Output the [x, y] coordinate of the center of the cell containing the given text.  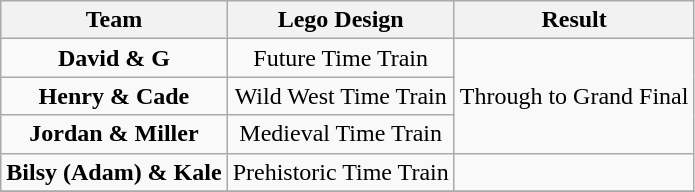
Through to Grand Final [574, 96]
Wild West Time Train [340, 96]
Lego Design [340, 20]
Bilsy (Adam) & Kale [114, 172]
Medieval Time Train [340, 134]
Henry & Cade [114, 96]
Prehistoric Time Train [340, 172]
David & G [114, 58]
Future Time Train [340, 58]
Result [574, 20]
Jordan & Miller [114, 134]
Team [114, 20]
